Provide the [X, Y] coordinate of the cell's center where the given text is located.  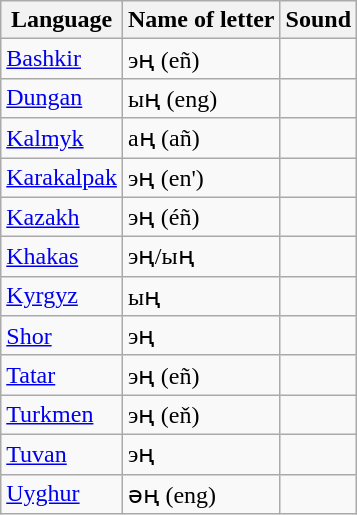
Turkmen [62, 415]
Language [62, 20]
Kyrgyz [62, 296]
Kalmyk [62, 138]
Name of letter [201, 20]
аң (añ) [201, 138]
эң/ың [201, 257]
әң (eng) [201, 494]
ың (eng) [201, 98]
Bashkir [62, 59]
эң (éñ) [201, 217]
Tatar [62, 375]
Shor [62, 336]
Khakas [62, 257]
Karakalpak [62, 178]
эң (en') [201, 178]
Dungan [62, 98]
Kazakh [62, 217]
Tuvan [62, 454]
Uyghur [62, 494]
ың [201, 296]
эң (eň) [201, 415]
Sound [318, 20]
